Return [X, Y] of the center of cell containing provided text 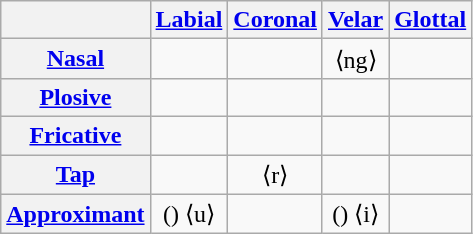
() ⟨u⟩ [189, 214]
Labial [189, 20]
Glottal [430, 20]
Tap [76, 174]
Velar [355, 20]
Approximant [76, 214]
⟨ng⟩ [355, 59]
Nasal [76, 59]
Coronal [276, 20]
() ⟨i⟩ [355, 214]
Plosive [76, 97]
Fricative [76, 135]
⟨r⟩ [276, 174]
